Detect which cell encompasses the target text, then output its [x, y] center coordinate. 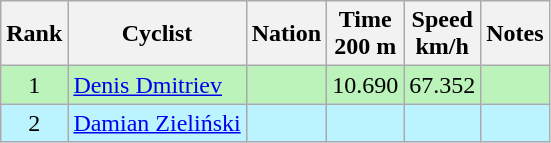
Speedkm/h [442, 34]
Damian Zieliński [157, 123]
Time200 m [366, 34]
Cyclist [157, 34]
Rank [34, 34]
67.352 [442, 85]
10.690 [366, 85]
Denis Dmitriev [157, 85]
2 [34, 123]
Notes [515, 34]
Nation [286, 34]
1 [34, 85]
